Search for the cell housing the specified text and yield its (x, y) center coordinate. 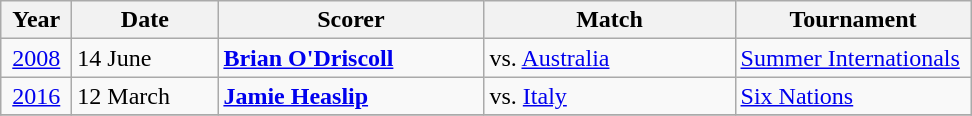
12 March (145, 96)
Match (610, 20)
vs. Australia (610, 58)
Scorer (351, 20)
Six Nations (853, 96)
Jamie Heaslip (351, 96)
Tournament (853, 20)
Summer Internationals (853, 58)
14 June (145, 58)
Year (36, 20)
vs. Italy (610, 96)
2016 (36, 96)
Brian O'Driscoll (351, 58)
2008 (36, 58)
Date (145, 20)
